Determine the [X, Y] coordinate at the center of the cell enclosing the given text.  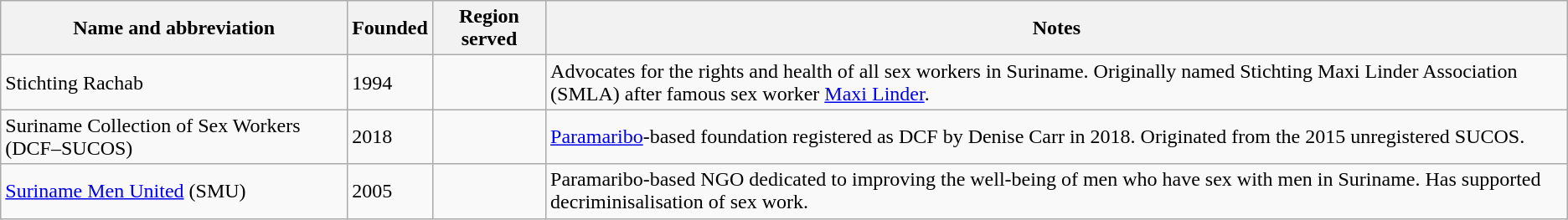
Name and abbreviation [174, 28]
Paramaribo-based foundation registered as DCF by Denise Carr in 2018. Originated from the 2015 unregistered SUCOS. [1057, 137]
Founded [390, 28]
Notes [1057, 28]
Suriname Collection of Sex Workers (DCF–SUCOS) [174, 137]
Suriname Men United (SMU) [174, 191]
1994 [390, 82]
Paramaribo-based NGO dedicated to improving the well-being of men who have sex with men in Suriname. Has supported decriminisalisation of sex work. [1057, 191]
2018 [390, 137]
2005 [390, 191]
Region served [489, 28]
Stichting Rachab [174, 82]
